From the cell containing the given text, extract its center point as [X, Y] coordinate. 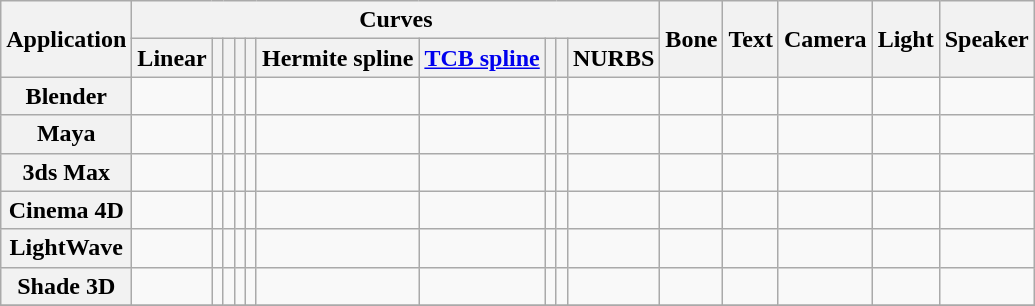
Bone [692, 39]
LightWave [66, 248]
Cinema 4D [66, 210]
Linear [172, 58]
Maya [66, 134]
Blender [66, 96]
Light [906, 39]
NURBS [613, 58]
Application [66, 39]
Curves [396, 20]
Speaker [986, 39]
3ds Max [66, 172]
TCB spline [482, 58]
Text [751, 39]
Camera [825, 39]
Shade 3D [66, 286]
Hermite spline [337, 58]
